Detect which cell encompasses the target text, then output its (X, Y) center coordinate. 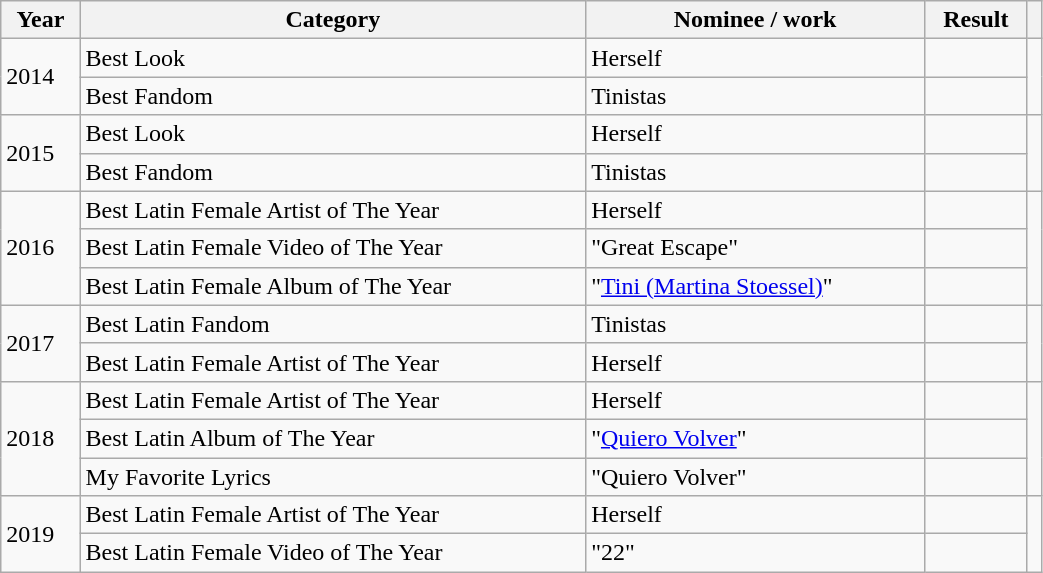
Year (40, 20)
Best Latin Album of The Year (333, 438)
2017 (40, 343)
2015 (40, 153)
My Favorite Lyrics (333, 477)
2014 (40, 77)
Best Latin Fandom (333, 324)
"Tini (Martina Stoessel)" (756, 286)
"22" (756, 553)
Best Latin Female Album of The Year (333, 286)
2018 (40, 438)
"Great Escape" (756, 248)
2019 (40, 534)
2016 (40, 248)
Category (333, 20)
Result (976, 20)
Nominee / work (756, 20)
